Determine the [X, Y] coordinate at the center of the cell enclosing the given text.  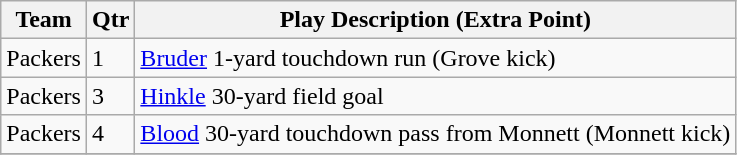
3 [110, 96]
4 [110, 134]
Blood 30-yard touchdown pass from Monnett (Monnett kick) [436, 134]
Bruder 1-yard touchdown run (Grove kick) [436, 58]
Team [44, 20]
Play Description (Extra Point) [436, 20]
Qtr [110, 20]
Hinkle 30-yard field goal [436, 96]
1 [110, 58]
